Return the (x, y) coordinate for the center point of the cell that contains the specified text.  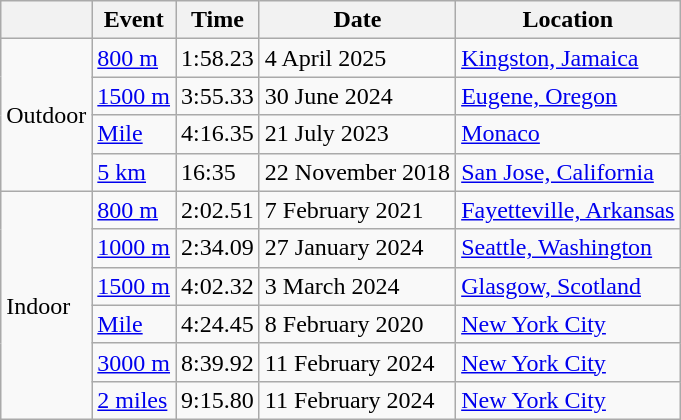
8:39.92 (218, 362)
3:55.33 (218, 96)
4:02.32 (218, 286)
4 April 2025 (357, 58)
Outdoor (46, 115)
Fayetteville, Arkansas (568, 210)
Time (218, 20)
30 June 2024 (357, 96)
21 July 2023 (357, 134)
3000 m (134, 362)
8 February 2020 (357, 324)
San Jose, California (568, 172)
Location (568, 20)
1:58.23 (218, 58)
4:16.35 (218, 134)
27 January 2024 (357, 248)
Indoor (46, 305)
1000 m (134, 248)
Seattle, Washington (568, 248)
2 miles (134, 400)
3 March 2024 (357, 286)
22 November 2018 (357, 172)
Event (134, 20)
Kingston, Jamaica (568, 58)
Date (357, 20)
2:02.51 (218, 210)
Monaco (568, 134)
4:24.45 (218, 324)
16:35 (218, 172)
9:15.80 (218, 400)
7 February 2021 (357, 210)
2:34.09 (218, 248)
Eugene, Oregon (568, 96)
5 km (134, 172)
Glasgow, Scotland (568, 286)
